Return [x, y] of the center of cell containing provided text 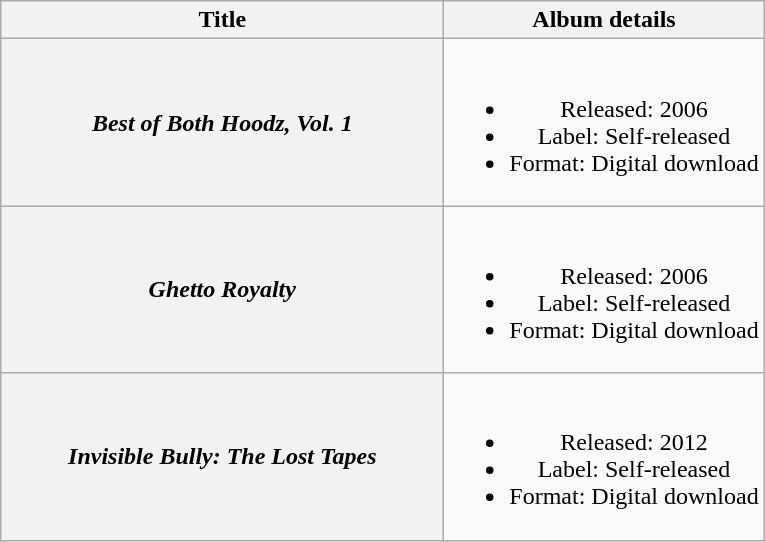
Title [222, 20]
Ghetto Royalty [222, 290]
Released: 2012Label: Self-releasedFormat: Digital download [604, 456]
Best of Both Hoodz, Vol. 1 [222, 122]
Invisible Bully: The Lost Tapes [222, 456]
Album details [604, 20]
